Extract the [X, Y] coordinate from the center of the cell holding the provided text.  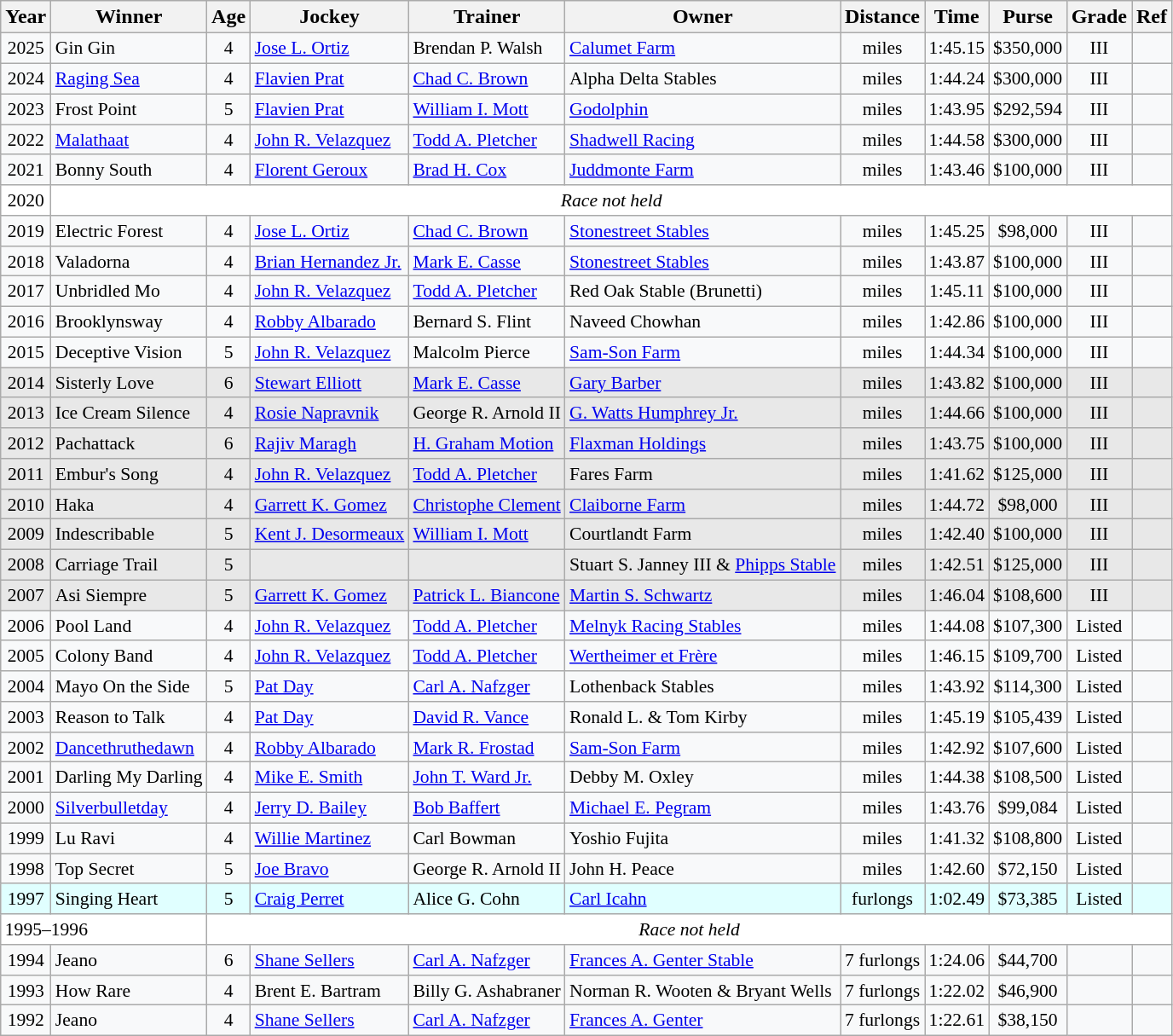
Embur's Song [130, 474]
furlongs [883, 899]
1:44.24 [956, 78]
2025 [26, 49]
1:43.87 [956, 261]
Mayo On the Side [130, 686]
Reason to Talk [130, 717]
$107,300 [1028, 626]
Top Secret [130, 869]
1:46.15 [956, 656]
1:43.76 [956, 807]
Norman R. Wooten & Bryant Wells [702, 990]
Fares Farm [702, 474]
1:42.60 [956, 869]
1:45.19 [956, 717]
1:02.49 [956, 899]
Singing Heart [130, 899]
1:42.51 [956, 564]
1:41.32 [956, 838]
Wertheimer et Frère [702, 656]
Ronald L. & Tom Kirby [702, 717]
Ice Cream Silence [130, 413]
How Rare [130, 990]
Yoshio Fujita [702, 838]
Shadwell Racing [702, 140]
David R. Vance [487, 717]
Alpha Delta Stables [702, 78]
Mike E. Smith [330, 778]
1:22.61 [956, 1021]
Owner [702, 17]
Debby M. Oxley [702, 778]
1:41.62 [956, 474]
Dancethruthedawn [130, 747]
2013 [26, 413]
$73,385 [1028, 899]
1:43.82 [956, 383]
2017 [26, 292]
Rajiv Maragh [330, 443]
Martin S. Schwartz [702, 595]
1:45.25 [956, 231]
Frances A. Genter [702, 1021]
Stewart Elliott [330, 383]
1:44.38 [956, 778]
1:44.58 [956, 140]
Courtlandt Farm [702, 535]
Naveed Chowhan [702, 321]
Patrick L. Biancone [487, 595]
1993 [26, 990]
Bernard S. Flint [487, 321]
Unbridled Mo [130, 292]
Rosie Napravnik [330, 413]
Asi Siempre [130, 595]
1999 [26, 838]
2006 [26, 626]
Billy G. Ashabraner [487, 990]
Frost Point [130, 109]
1:43.92 [956, 686]
Brooklynsway [130, 321]
Time [956, 17]
Craig Perret [330, 899]
Winner [130, 17]
$99,084 [1028, 807]
Flaxman Holdings [702, 443]
$114,300 [1028, 686]
Mark R. Frostad [487, 747]
Brian Hernandez Jr. [330, 261]
Haka [130, 504]
Malathaat [130, 140]
1998 [26, 869]
1:44.08 [956, 626]
$44,700 [1028, 960]
2019 [26, 231]
Red Oak Stable (Brunetti) [702, 292]
1:22.02 [956, 990]
2003 [26, 717]
2020 [26, 200]
1:45.15 [956, 49]
Indescribable [130, 535]
Ref [1153, 17]
$38,150 [1028, 1021]
1:42.86 [956, 321]
2005 [26, 656]
Christophe Clement [487, 504]
1:44.34 [956, 352]
2016 [26, 321]
Melnyk Racing Stables [702, 626]
Electric Forest [130, 231]
Carl Bowman [487, 838]
Malcolm Pierce [487, 352]
Age [228, 17]
2011 [26, 474]
Carriage Trail [130, 564]
Calumet Farm [702, 49]
2012 [26, 443]
John H. Peace [702, 869]
2022 [26, 140]
Jockey [330, 17]
Alice G. Cohn [487, 899]
Stuart S. Janney III & Phipps Stable [702, 564]
Darling My Darling [130, 778]
2002 [26, 747]
Joe Bravo [330, 869]
G. Watts Humphrey Jr. [702, 413]
1:43.46 [956, 170]
Year [26, 17]
Valadorna [130, 261]
Florent Geroux [330, 170]
Juddmonte Farm [702, 170]
1:45.11 [956, 292]
Brendan P. Walsh [487, 49]
John T. Ward Jr. [487, 778]
$350,000 [1028, 49]
1:42.40 [956, 535]
Colony Band [130, 656]
2024 [26, 78]
Grade [1099, 17]
Willie Martinez [330, 838]
$107,600 [1028, 747]
$108,800 [1028, 838]
Lothenback Stables [702, 686]
$46,900 [1028, 990]
1:43.75 [956, 443]
Silverbulletday [130, 807]
Lu Ravi [130, 838]
Brad H. Cox [487, 170]
$105,439 [1028, 717]
1:44.66 [956, 413]
Pool Land [130, 626]
$72,150 [1028, 869]
Frances A. Genter Stable [702, 960]
1:46.04 [956, 595]
2001 [26, 778]
2008 [26, 564]
$292,594 [1028, 109]
Bob Baffert [487, 807]
Raging Sea [130, 78]
1:42.92 [956, 747]
Bonny South [130, 170]
Pachattack [130, 443]
1:44.72 [956, 504]
H. Graham Motion [487, 443]
Purse [1028, 17]
2009 [26, 535]
1:24.06 [956, 960]
Jerry D. Bailey [330, 807]
Claiborne Farm [702, 504]
$108,500 [1028, 778]
Godolphin [702, 109]
2007 [26, 595]
2000 [26, 807]
Carl Icahn [702, 899]
1994 [26, 960]
1992 [26, 1021]
1997 [26, 899]
1995–1996 [104, 929]
$109,700 [1028, 656]
Gary Barber [702, 383]
$108,600 [1028, 595]
Gin Gin [130, 49]
1:43.95 [956, 109]
Distance [883, 17]
Sisterly Love [130, 383]
2010 [26, 504]
2004 [26, 686]
2015 [26, 352]
Michael E. Pegram [702, 807]
2021 [26, 170]
2014 [26, 383]
Deceptive Vision [130, 352]
Kent J. Desormeaux [330, 535]
2018 [26, 261]
Trainer [487, 17]
2023 [26, 109]
Brent E. Bartram [330, 990]
